For the text-containing cell, return its midpoint in [X, Y] coordinate format. 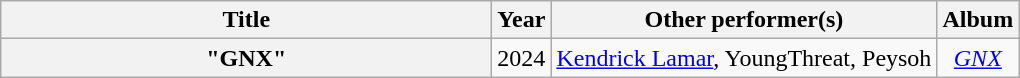
"GNX" [246, 58]
Other performer(s) [744, 20]
Title [246, 20]
GNX [978, 58]
Kendrick Lamar, YoungThreat, Peysoh [744, 58]
Year [522, 20]
Album [978, 20]
2024 [522, 58]
